Identify which cell holds the provided text, then report its [x, y] central coordinate. 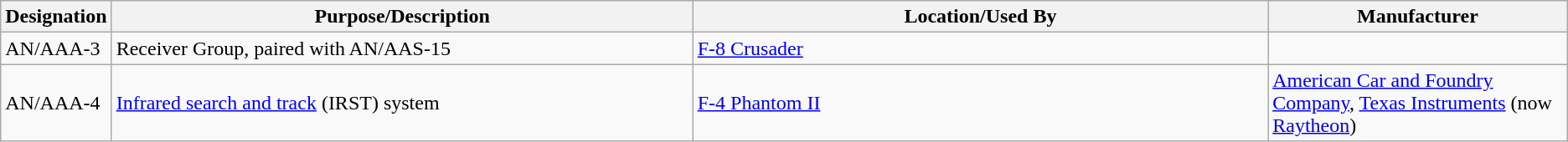
American Car and Foundry Company, Texas Instruments (now Raytheon) [1418, 103]
Designation [56, 17]
F-4 Phantom II [980, 103]
Manufacturer [1418, 17]
Infrared search and track (IRST) system [402, 103]
Location/Used By [980, 17]
F-8 Crusader [980, 48]
Receiver Group, paired with AN/AAS-15 [402, 48]
AN/AAA-4 [56, 103]
AN/AAA-3 [56, 48]
Purpose/Description [402, 17]
